Determine the [X, Y] coordinate at the center of the cell enclosing the given text.  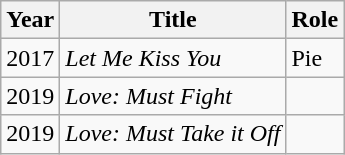
2017 [30, 58]
Year [30, 20]
Love: Must Take it Off [173, 134]
Title [173, 20]
Role [315, 20]
Pie [315, 58]
Love: Must Fight [173, 96]
Let Me Kiss You [173, 58]
